Return the (X, Y) coordinate for the center point of the cell that contains the specified text.  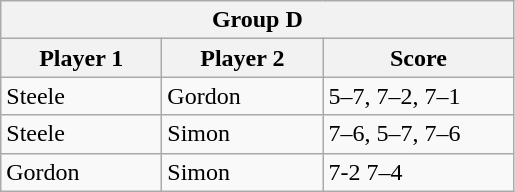
Group D (258, 20)
7-2 7–4 (418, 172)
5–7, 7–2, 7–1 (418, 96)
Player 1 (82, 58)
7–6, 5–7, 7–6 (418, 134)
Score (418, 58)
Player 2 (242, 58)
